Return the [x, y] coordinate for the center point of the cell that contains the specified text.  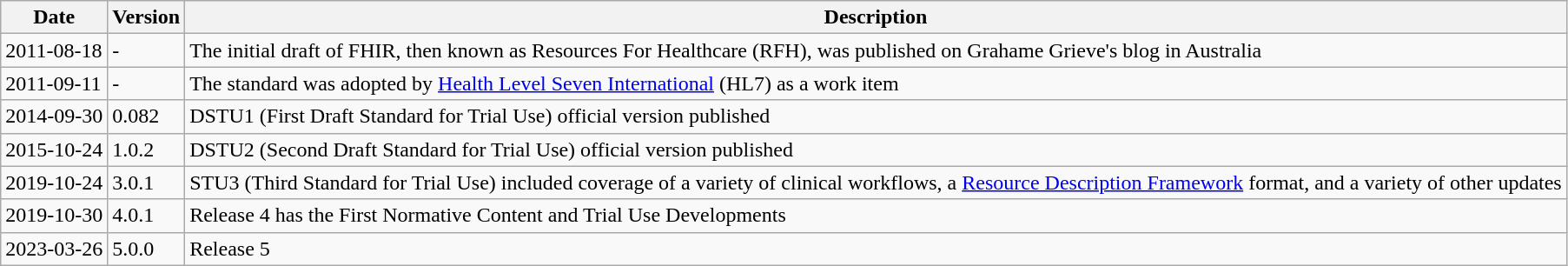
1.0.2 [146, 150]
Release 5 [876, 249]
2011-09-11 [54, 83]
4.0.1 [146, 216]
2019-10-24 [54, 183]
2019-10-30 [54, 216]
2023-03-26 [54, 249]
2015-10-24 [54, 150]
5.0.0 [146, 249]
0.082 [146, 116]
The initial draft of FHIR, then known as Resources For Healthcare (RFH), was published on Grahame Grieve's blog in Australia [876, 50]
Release 4 has the First Normative Content and Trial Use Developments [876, 216]
2011-08-18 [54, 50]
3.0.1 [146, 183]
Description [876, 17]
DSTU1 (First Draft Standard for Trial Use) official version published [876, 116]
DSTU2 (Second Draft Standard for Trial Use) official version published [876, 150]
Date [54, 17]
2014-09-30 [54, 116]
Version [146, 17]
The standard was adopted by Health Level Seven International (HL7) as a work item [876, 83]
